Output the (x, y) coordinate of the center of the cell containing the given text.  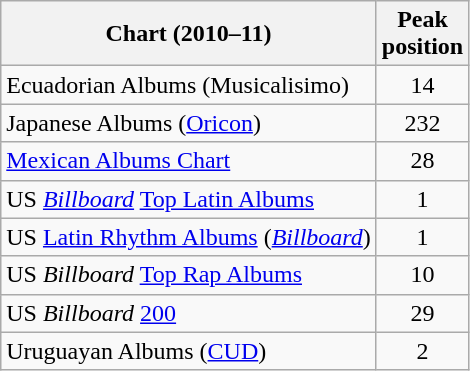
Chart (2010–11) (189, 34)
Ecuadorian Albums (Musicalisimo) (189, 85)
US Billboard Top Rap Albums (189, 275)
US Billboard Top Latin Albums (189, 199)
29 (422, 313)
10 (422, 275)
Japanese Albums (Oricon) (189, 123)
US Latin Rhythm Albums (Billboard) (189, 237)
28 (422, 161)
232 (422, 123)
14 (422, 85)
Uruguayan Albums (CUD) (189, 351)
2 (422, 351)
Mexican Albums Chart (189, 161)
US Billboard 200 (189, 313)
Peakposition (422, 34)
